Locate the cell with the specified text and output its [x, y] center coordinate. 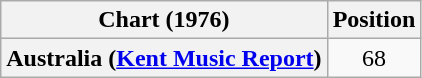
Chart (1976) [164, 20]
Australia (Kent Music Report) [164, 58]
Position [374, 20]
68 [374, 58]
